Provide the (x, y) coordinate of the cell's center where the given text is located.  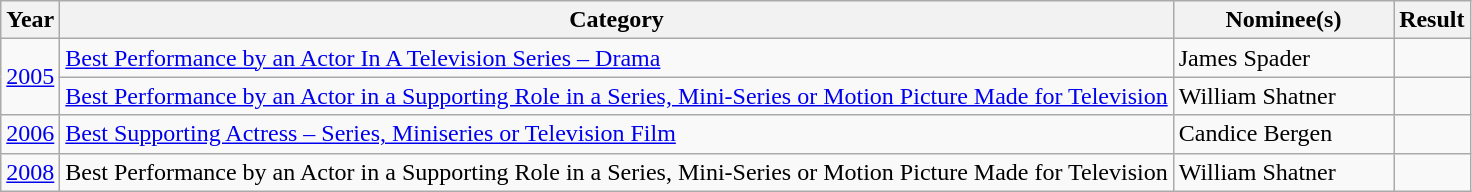
Category (616, 20)
Best Performance by an Actor In A Television Series – Drama (616, 58)
2008 (30, 172)
Candice Bergen (1283, 134)
James Spader (1283, 58)
2006 (30, 134)
Result (1432, 20)
Best Supporting Actress – Series, Miniseries or Television Film (616, 134)
2005 (30, 77)
Nominee(s) (1283, 20)
Year (30, 20)
